For the text-containing cell, return its midpoint in [X, Y] coordinate format. 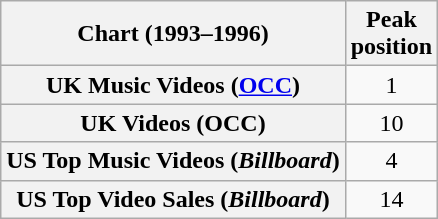
1 [391, 85]
UK Videos (OCC) [173, 123]
14 [391, 199]
Peakposition [391, 34]
4 [391, 161]
US Top Video Sales (Billboard) [173, 199]
10 [391, 123]
Chart (1993–1996) [173, 34]
UK Music Videos (OCC) [173, 85]
US Top Music Videos (Billboard) [173, 161]
